Extract the (X, Y) coordinate from the center of the cell holding the provided text.  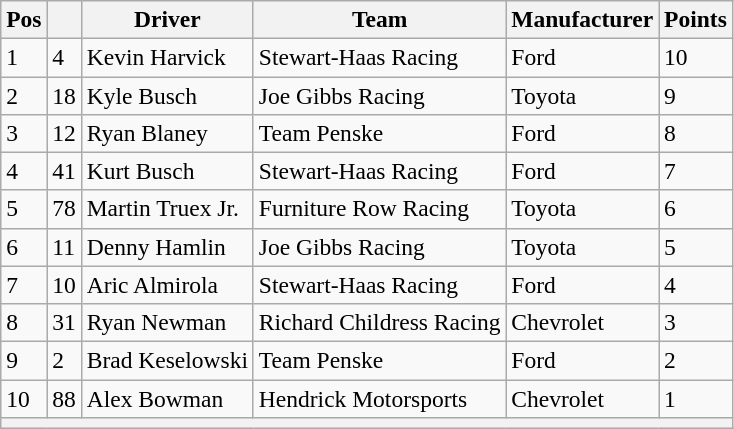
Points (696, 19)
Aric Almirola (167, 285)
Denny Hamlin (167, 247)
Alex Bowman (167, 398)
Kevin Harvick (167, 57)
Driver (167, 19)
Richard Childress Racing (379, 322)
Kurt Busch (167, 171)
Kyle Busch (167, 95)
41 (64, 171)
31 (64, 322)
Manufacturer (582, 19)
Martin Truex Jr. (167, 209)
12 (64, 133)
Team (379, 19)
18 (64, 95)
Ryan Blaney (167, 133)
11 (64, 247)
88 (64, 398)
Ryan Newman (167, 322)
Hendrick Motorsports (379, 398)
Furniture Row Racing (379, 209)
Brad Keselowski (167, 360)
Pos (24, 19)
78 (64, 209)
